Capture the cell that displays the provided text and extract its [X, Y] central coordinate. 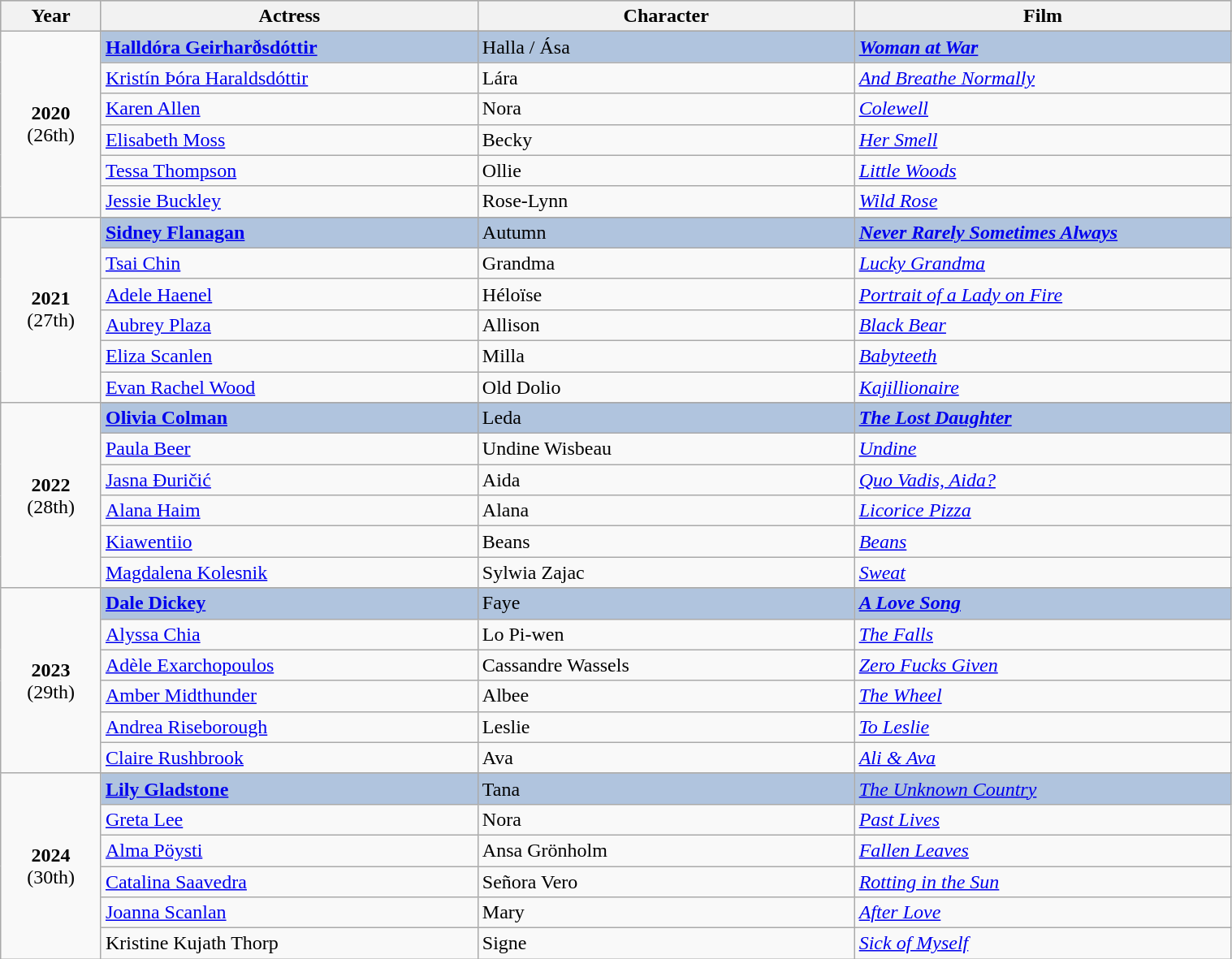
Signe [666, 944]
Rotting in the Sun [1043, 881]
Tsai Chin [289, 263]
Year [51, 16]
Paula Beer [289, 449]
Becky [666, 140]
Elisabeth Moss [289, 140]
Sweat [1043, 572]
Claire Rushbrook [289, 758]
Alana [666, 511]
Ollie [666, 171]
Mary [666, 913]
Rose-Lynn [666, 201]
A Love Song [1043, 603]
Colewell [1043, 109]
Amber Midthunder [289, 696]
Albee [666, 696]
Film [1043, 16]
Her Smell [1043, 140]
Karen Allen [289, 109]
Eliza Scanlen [289, 356]
Alma Pöysti [289, 850]
Héloïse [666, 294]
Black Bear [1043, 325]
Adèle Exarchopoulos [289, 665]
Greta Lee [289, 819]
Aida [666, 480]
Kiawentiio [289, 542]
Fallen Leaves [1043, 850]
Past Lives [1043, 819]
Allison [666, 325]
2021(27th) [51, 309]
Character [666, 16]
Jessie Buckley [289, 201]
The Unknown Country [1043, 788]
Kristín Þóra Haraldsdóttir [289, 78]
2022(28th) [51, 495]
Portrait of a Lady on Fire [1043, 294]
Ava [666, 758]
Grandma [666, 263]
2023(29th) [51, 680]
2020(26th) [51, 124]
And Breathe Normally [1043, 78]
Dale Dickey [289, 603]
Wild Rose [1043, 201]
Halldóra Geirharðsdóttir [289, 47]
After Love [1043, 913]
Alana Haim [289, 511]
Kristine Kujath Thorp [289, 944]
2024(30th) [51, 866]
Alyssa Chia [289, 634]
Autumn [666, 232]
Kajillionaire [1043, 387]
Joanna Scanlan [289, 913]
Lucky Grandma [1043, 263]
Señora Vero [666, 881]
The Wheel [1043, 696]
Leda [666, 418]
Lily Gladstone [289, 788]
Olivia Colman [289, 418]
Babyteeth [1043, 356]
Cassandre Wassels [666, 665]
Ansa Grönholm [666, 850]
Milla [666, 356]
Undine Wisbeau [666, 449]
The Falls [1043, 634]
Catalina Saavedra [289, 881]
Sylwia Zajac [666, 572]
Leslie [666, 727]
Sidney Flanagan [289, 232]
Old Dolio [666, 387]
Tessa Thompson [289, 171]
Tana [666, 788]
Quo Vadis, Aida? [1043, 480]
Zero Fucks Given [1043, 665]
To Leslie [1043, 727]
Lo Pi-wen [666, 634]
Sick of Myself [1043, 944]
Adele Haenel [289, 294]
Never Rarely Sometimes Always [1043, 232]
Undine [1043, 449]
Faye [666, 603]
Ali & Ava [1043, 758]
Andrea Riseborough [289, 727]
Evan Rachel Wood [289, 387]
Woman at War [1043, 47]
Jasna Đuričić [289, 480]
Actress [289, 16]
The Lost Daughter [1043, 418]
Halla / Ása [666, 47]
Magdalena Kolesnik [289, 572]
Licorice Pizza [1043, 511]
Aubrey Plaza [289, 325]
Little Woods [1043, 171]
Lára [666, 78]
